Detect which cell encompasses the target text, then output its (x, y) center coordinate. 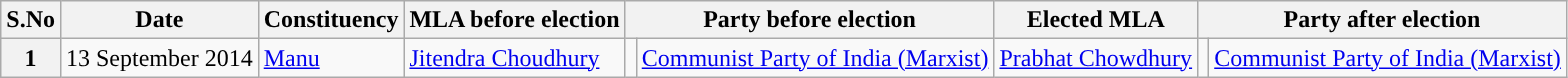
Party before election (810, 20)
13 September 2014 (159, 58)
1 (31, 58)
Manu (331, 58)
S.No (31, 20)
Prabhat Chowdhury (1096, 58)
Elected MLA (1096, 20)
Date (159, 20)
Jitendra Choudhury (514, 58)
Constituency (331, 20)
MLA before election (514, 20)
Party after election (1382, 20)
